Locate the cell with the specified text and output its (X, Y) center coordinate. 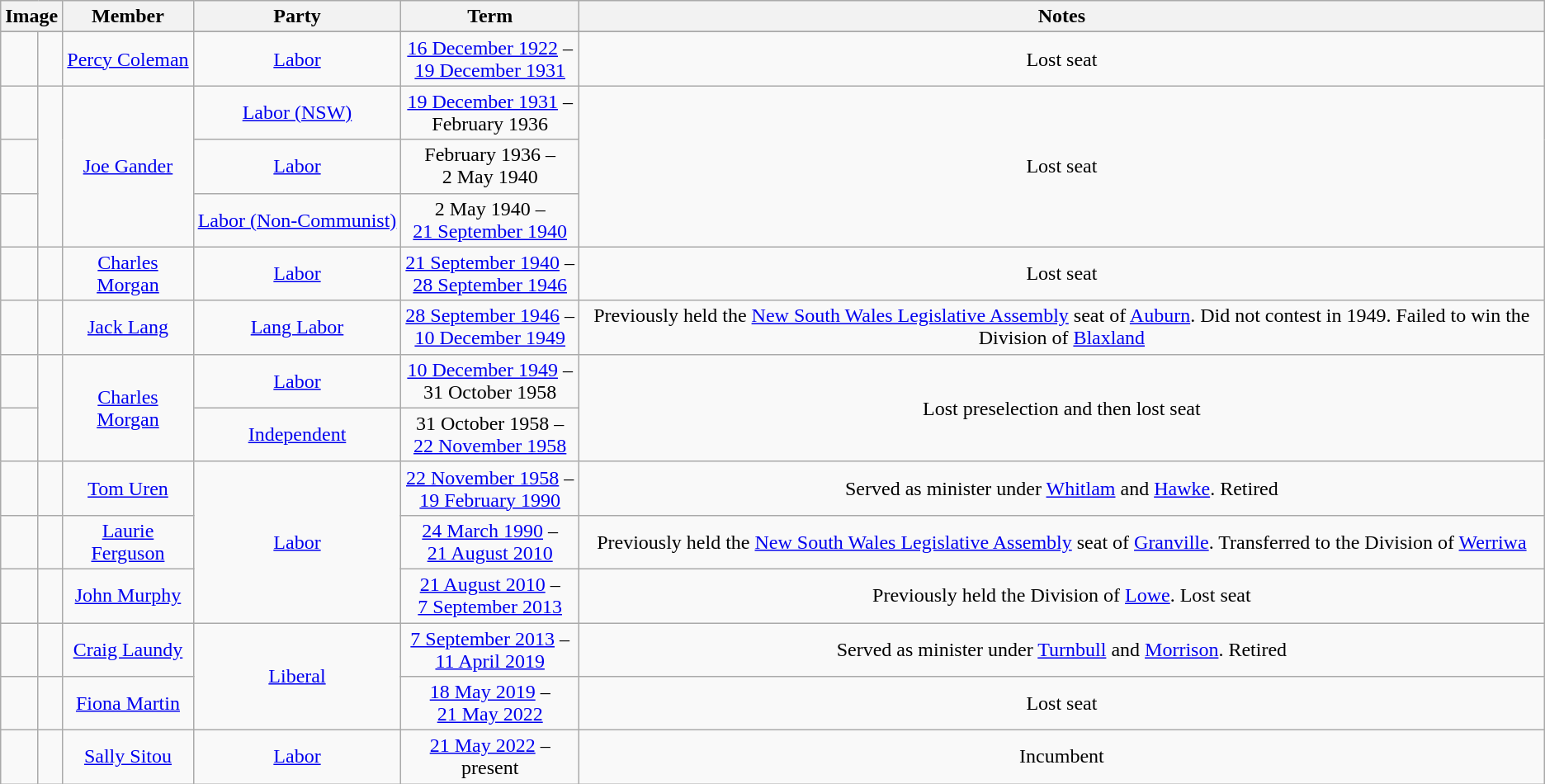
18 May 2019 –21 May 2022 (490, 703)
Labor (Non-Communist) (297, 220)
Jack Lang (128, 327)
Lang Labor (297, 327)
Labor (NSW) (297, 112)
22 November 1958 –19 February 1990 (490, 489)
24 March 1990 –21 August 2010 (490, 541)
Tom Uren (128, 489)
2 May 1940 –21 September 1940 (490, 220)
Liberal (297, 676)
Served as minister under Turnbull and Morrison. Retired (1062, 649)
Fiona Martin (128, 703)
21 September 1940 –28 September 1946 (490, 274)
February 1936 –2 May 1940 (490, 167)
Joe Gander (128, 167)
21 May 2022 –present (490, 758)
Craig Laundy (128, 649)
31 October 1958 –22 November 1958 (490, 434)
Previously held the Division of Lowe. Lost seat (1062, 596)
7 September 2013 –11 April 2019 (490, 649)
Independent (297, 434)
Term (490, 17)
28 September 1946 –10 December 1949 (490, 327)
Incumbent (1062, 758)
10 December 1949 –31 October 1958 (490, 381)
Party (297, 17)
Notes (1062, 17)
Percy Coleman (128, 59)
Previously held the New South Wales Legislative Assembly seat of Granville. Transferred to the Division of Werriwa (1062, 541)
19 December 1931 –February 1936 (490, 112)
Image (31, 17)
Served as minister under Whitlam and Hawke. Retired (1062, 489)
Lost preselection and then lost seat (1062, 408)
Laurie Ferguson (128, 541)
Member (128, 17)
16 December 1922 –19 December 1931 (490, 59)
Sally Sitou (128, 758)
Previously held the New South Wales Legislative Assembly seat of Auburn. Did not contest in 1949. Failed to win the Division of Blaxland (1062, 327)
John Murphy (128, 596)
21 August 2010 –7 September 2013 (490, 596)
